Provide the (x, y) coordinate of the cell's center where the given text is located.  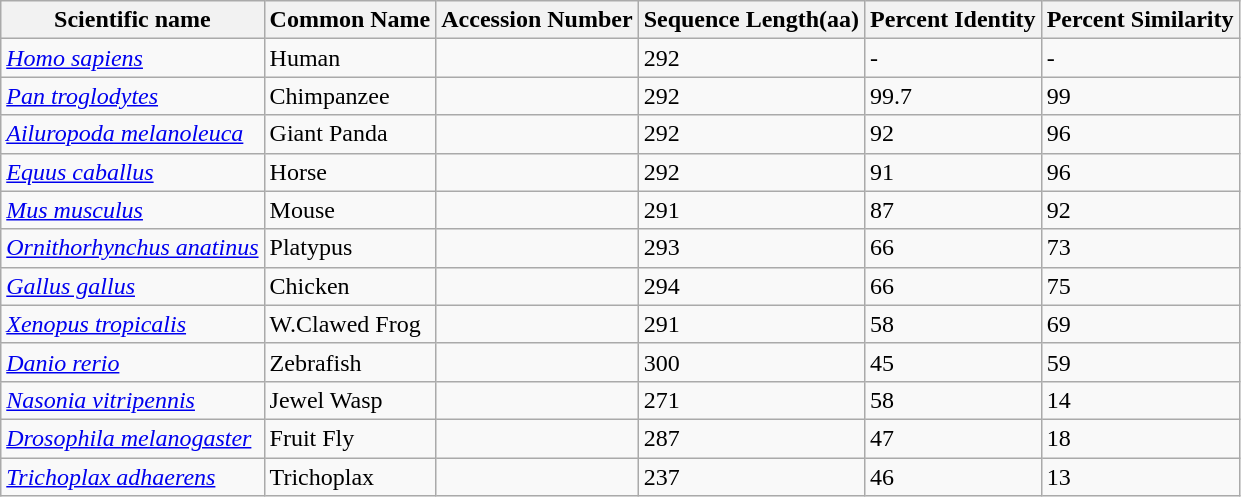
46 (954, 477)
Drosophila melanogaster (132, 438)
Ornithorhynchus anatinus (132, 248)
271 (751, 400)
13 (1140, 477)
287 (751, 438)
Scientific name (132, 20)
Nasonia vitripennis (132, 400)
Trichoplax (350, 477)
Mouse (350, 210)
99.7 (954, 96)
Homo sapiens (132, 58)
18 (1140, 438)
91 (954, 172)
Fruit Fly (350, 438)
Trichoplax adhaerens (132, 477)
293 (751, 248)
Percent Identity (954, 20)
Gallus gallus (132, 286)
Chimpanzee (350, 96)
Chicken (350, 286)
Horse (350, 172)
Sequence Length(aa) (751, 20)
87 (954, 210)
99 (1140, 96)
Accession Number (537, 20)
14 (1140, 400)
Platypus (350, 248)
73 (1140, 248)
237 (751, 477)
59 (1140, 362)
Danio rerio (132, 362)
Giant Panda (350, 134)
Xenopus tropicalis (132, 324)
Ailuropoda melanoleuca (132, 134)
Pan troglodytes (132, 96)
Equus caballus (132, 172)
Jewel Wasp (350, 400)
Common Name (350, 20)
Human (350, 58)
Mus musculus (132, 210)
Percent Similarity (1140, 20)
W.Clawed Frog (350, 324)
45 (954, 362)
47 (954, 438)
Zebrafish (350, 362)
69 (1140, 324)
294 (751, 286)
75 (1140, 286)
300 (751, 362)
